Identify which cell holds the provided text, then report its (x, y) central coordinate. 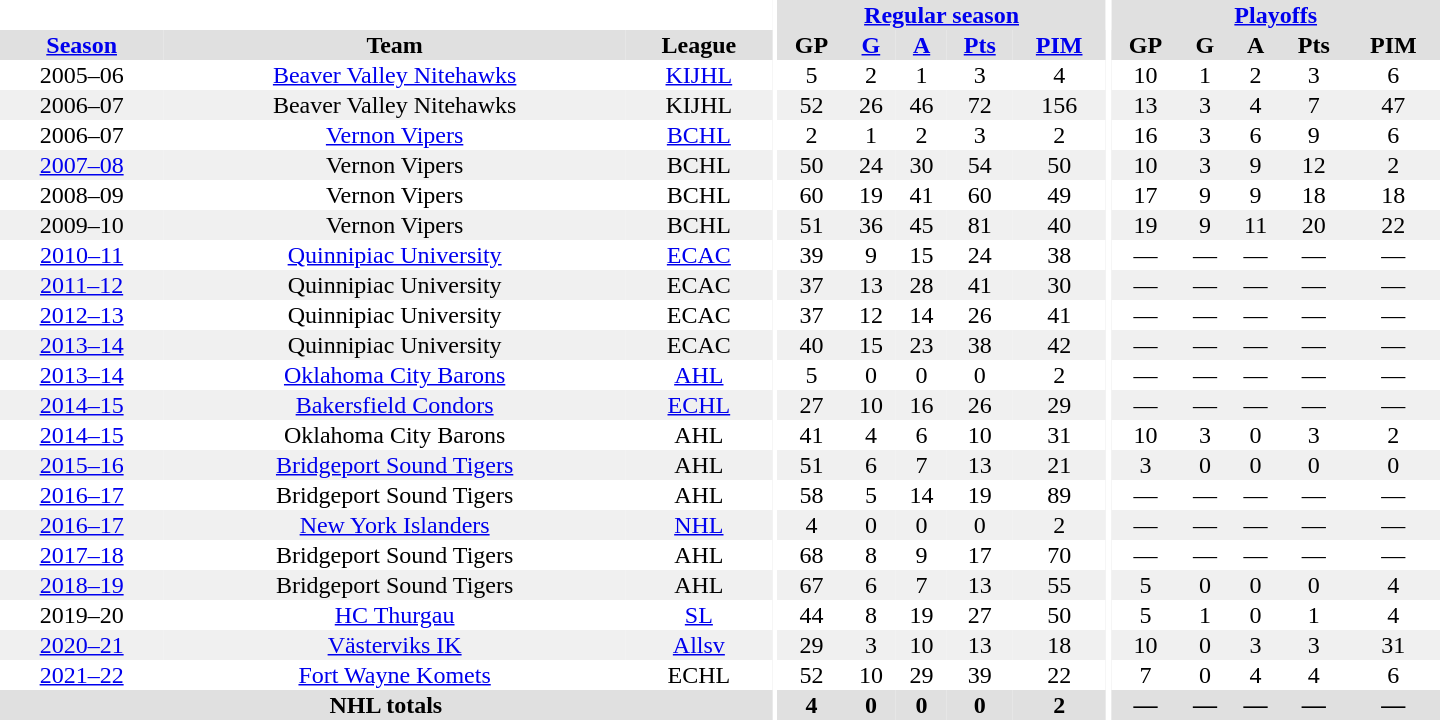
2011–12 (82, 285)
72 (980, 105)
2017–18 (82, 555)
68 (811, 555)
2012–13 (82, 315)
2008–09 (82, 195)
2007–08 (82, 165)
45 (922, 225)
81 (980, 225)
2019–20 (82, 615)
2015–16 (82, 465)
Season (82, 45)
NHL (699, 525)
HC Thurgau (394, 615)
SL (699, 615)
Team (394, 45)
League (699, 45)
70 (1060, 555)
2009–10 (82, 225)
36 (872, 225)
28 (922, 285)
54 (980, 165)
Västerviks IK (394, 645)
49 (1060, 195)
55 (1060, 585)
2020–21 (82, 645)
Bakersfield Condors (394, 405)
156 (1060, 105)
23 (922, 345)
21 (1060, 465)
2021–22 (82, 675)
11 (1256, 225)
2010–11 (82, 255)
2018–19 (82, 585)
46 (922, 105)
67 (811, 585)
44 (811, 615)
20 (1314, 225)
58 (811, 495)
Fort Wayne Komets (394, 675)
47 (1394, 105)
Playoffs (1276, 15)
89 (1060, 495)
New York Islanders (394, 525)
Allsv (699, 645)
2005–06 (82, 75)
Regular season (941, 15)
42 (1060, 345)
NHL totals (386, 705)
